Output the [X, Y] coordinate of the center of the cell containing the given text.  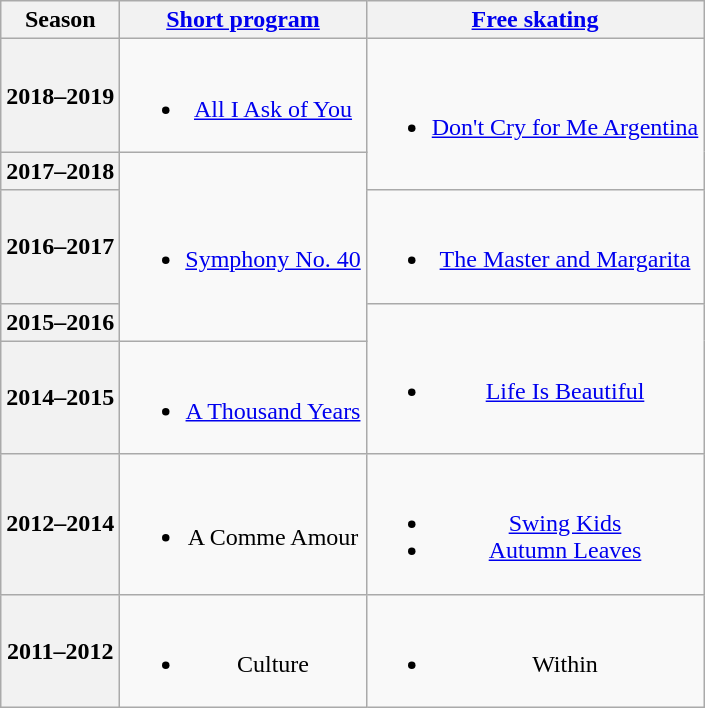
2016–2017 [60, 246]
Short program [243, 20]
2012–2014 [60, 524]
Don't Cry for Me Argentina [535, 114]
Symphony No. 40 [243, 246]
2011–2012 [60, 650]
2018–2019 [60, 96]
Within [535, 650]
A Thousand Years [243, 398]
Season [60, 20]
2014–2015 [60, 398]
2015–2016 [60, 322]
2017–2018 [60, 171]
A Comme Amour [243, 524]
All I Ask of You [243, 96]
Free skating [535, 20]
Life Is Beautiful [535, 378]
Swing Kids Autumn Leaves [535, 524]
The Master and Margarita [535, 246]
Culture [243, 650]
